Return [X, Y] of the center of cell containing provided text 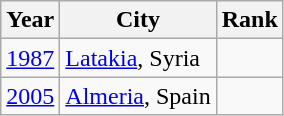
Almeria, Spain [138, 96]
2005 [30, 96]
Year [30, 20]
1987 [30, 58]
Rank [250, 20]
City [138, 20]
Latakia, Syria [138, 58]
